Identify which cell holds the provided text, then report its [X, Y] central coordinate. 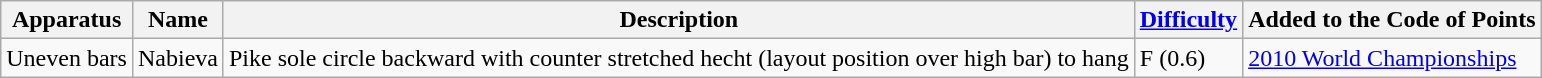
2010 World Championships [1392, 58]
Nabieva [178, 58]
Added to the Code of Points [1392, 20]
Difficulty [1188, 20]
Pike sole circle backward with counter stretched hecht (layout position over high bar) to hang [678, 58]
Uneven bars [67, 58]
Description [678, 20]
Name [178, 20]
F (0.6) [1188, 58]
Apparatus [67, 20]
